Capture the cell that displays the provided text and extract its [X, Y] central coordinate. 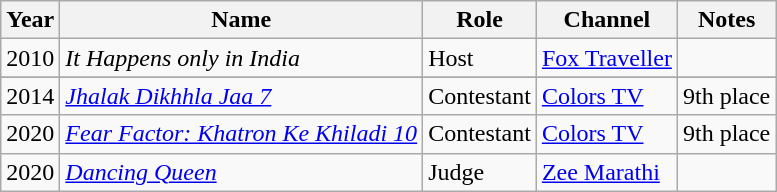
Zee Marathi [606, 172]
Judge [480, 172]
Fear Factor: Khatron Ke Khiladi 10 [242, 134]
Jhalak Dikhhla Jaa 7 [242, 96]
Dancing Queen [242, 172]
2014 [30, 96]
Fox Traveller [606, 58]
Role [480, 20]
Year [30, 20]
Host [480, 58]
2010 [30, 58]
Notes [726, 20]
It Happens only in India [242, 58]
Name [242, 20]
Channel [606, 20]
